Capture the cell that displays the provided text and extract its [X, Y] central coordinate. 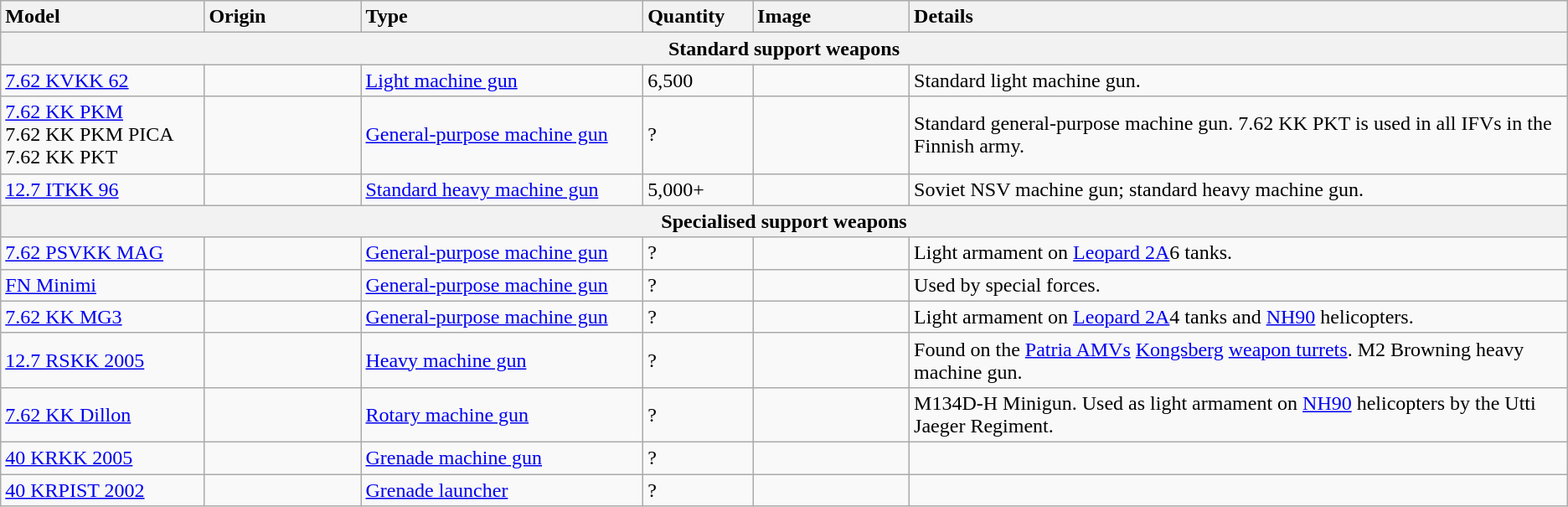
6,500 [699, 80]
7.62 KK Dillon [102, 414]
Rotary machine gun [503, 414]
7.62 KK PKM7.62 KK PKM PICA7.62 KK PKT [102, 135]
Grenade machine gun [503, 458]
Soviet NSV machine gun; standard heavy machine gun. [1239, 189]
Used by special forces. [1239, 285]
40 KRKK 2005 [102, 458]
40 KRPIST 2002 [102, 490]
5,000+ [699, 189]
Image [831, 17]
Light armament on Leopard 2A4 tanks and NH90 helicopters. [1239, 317]
12.7 ITKK 96 [102, 189]
Quantity [699, 17]
M134D-H Minigun. Used as light armament on NH90 helicopters by the Utti Jaeger Regiment. [1239, 414]
Origin [283, 17]
Standard heavy machine gun [503, 189]
Standard light machine gun. [1239, 80]
Heavy machine gun [503, 360]
7.62 KK MG3 [102, 317]
Standard support weapons [784, 49]
Type [503, 17]
Grenade launcher [503, 490]
Light machine gun [503, 80]
Model [102, 17]
Standard general-purpose machine gun. 7.62 KK PKT is used in all IFVs in the Finnish army. [1239, 135]
7.62 KVKK 62 [102, 80]
FN Minimi [102, 285]
Found on the Patria AMVs Kongsberg weapon turrets. M2 Browning heavy machine gun. [1239, 360]
7.62 PSVKK MAG [102, 253]
12.7 RSKK 2005 [102, 360]
Light armament on Leopard 2A6 tanks. [1239, 253]
Specialised support weapons [784, 221]
Details [1239, 17]
